Find where the given text appears and provide that cell's center as [X, Y] coordinate. 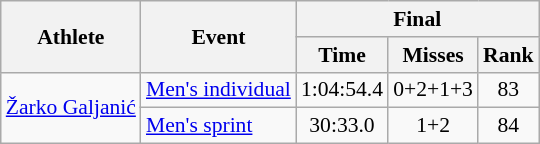
Rank [508, 55]
0+2+1+3 [433, 90]
84 [508, 126]
Final [418, 19]
83 [508, 90]
30:33.0 [342, 126]
Men's individual [218, 90]
Time [342, 55]
Men's sprint [218, 126]
Event [218, 36]
Misses [433, 55]
Žarko Galjanić [71, 108]
1+2 [433, 126]
Athlete [71, 36]
1:04:54.4 [342, 90]
